Determine the (X, Y) coordinate at the center of the cell enclosing the given text.  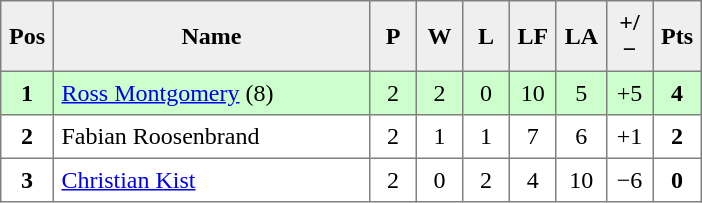
Ross Montgomery (8) (211, 93)
Pts (677, 36)
Fabian Roosenbrand (211, 137)
L (486, 36)
LF (532, 36)
LA (581, 36)
Name (211, 36)
+/− (629, 36)
5 (581, 93)
3 (27, 180)
6 (581, 137)
P (393, 36)
W (439, 36)
+5 (629, 93)
−6 (629, 180)
7 (532, 137)
Pos (27, 36)
Christian Kist (211, 180)
+1 (629, 137)
